Identify which cell holds the provided text, then report its (X, Y) central coordinate. 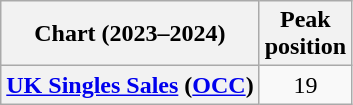
UK Singles Sales (OCC) (130, 85)
19 (305, 85)
Peakposition (305, 34)
Chart (2023–2024) (130, 34)
